Return [x, y] of the center of cell containing provided text 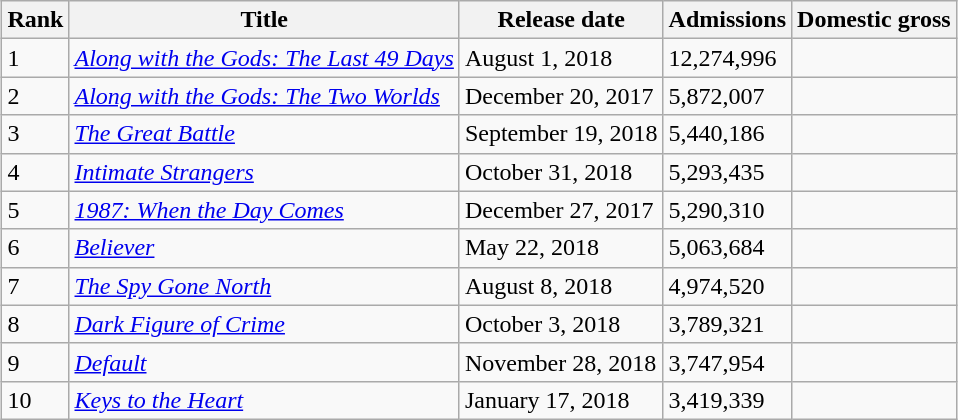
3,789,321 [727, 324]
3,747,954 [727, 362]
5,440,186 [727, 134]
August 1, 2018 [561, 58]
December 20, 2017 [561, 96]
The Spy Gone North [264, 286]
December 27, 2017 [561, 210]
5 [36, 210]
Along with the Gods: The Last 49 Days [264, 58]
5,290,310 [727, 210]
Default [264, 362]
January 17, 2018 [561, 400]
October 3, 2018 [561, 324]
The Great Battle [264, 134]
1987: When the Day Comes [264, 210]
5,063,684 [727, 248]
6 [36, 248]
5,872,007 [727, 96]
1 [36, 58]
10 [36, 400]
Domestic gross [874, 20]
Title [264, 20]
Believer [264, 248]
9 [36, 362]
Admissions [727, 20]
4 [36, 172]
August 8, 2018 [561, 286]
Dark Figure of Crime [264, 324]
2 [36, 96]
Rank [36, 20]
November 28, 2018 [561, 362]
Intimate Strangers [264, 172]
Release date [561, 20]
May 22, 2018 [561, 248]
7 [36, 286]
8 [36, 324]
4,974,520 [727, 286]
Keys to the Heart [264, 400]
12,274,996 [727, 58]
3,419,339 [727, 400]
September 19, 2018 [561, 134]
October 31, 2018 [561, 172]
Along with the Gods: The Two Worlds [264, 96]
3 [36, 134]
5,293,435 [727, 172]
